Return (x, y) of the center of cell containing provided text 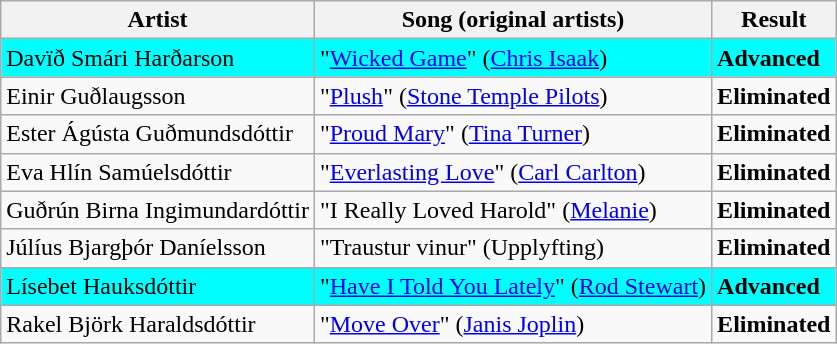
Ester Ágústa Guðmundsdóttir (158, 134)
"Traustur vinur" (Upplyfting) (512, 248)
Song (original artists) (512, 20)
"Plush" (Stone Temple Pilots) (512, 96)
"Have I Told You Lately" (Rod Stewart) (512, 286)
"Everlasting Love" (Carl Carlton) (512, 172)
"Move Over" (Janis Joplin) (512, 324)
Davïð Smári Harðarson (158, 58)
"Proud Mary" (Tina Turner) (512, 134)
Júlíus Bjargþór Daníelsson (158, 248)
Lísebet Hauksdóttir (158, 286)
Eva Hlín Samúelsdóttir (158, 172)
Rakel Björk Haraldsdóttir (158, 324)
"Wicked Game" (Chris Isaak) (512, 58)
Einir Guðlaugsson (158, 96)
Artist (158, 20)
Guðrún Birna Ingimundardóttir (158, 210)
"I Really Loved Harold" (Melanie) (512, 210)
Result (774, 20)
